Locate the cell with the specified text and output its [X, Y] center coordinate. 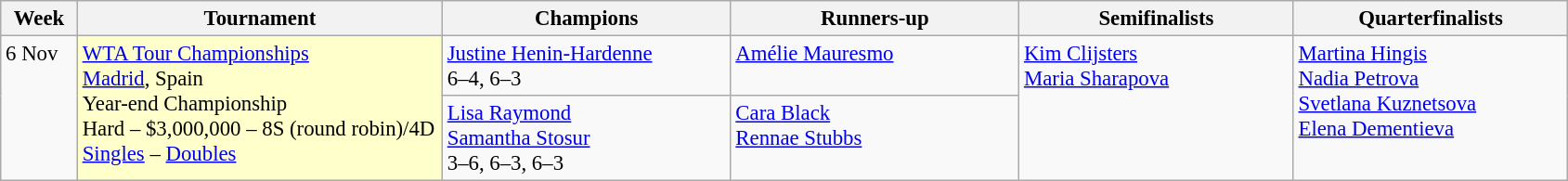
Kim Clijsters Maria Sharapova [1157, 109]
Semifinalists [1157, 19]
Tournament [260, 19]
6 Nov [39, 109]
Martina Hingis Nadia Petrova Svetlana Kuznetsova Elena Dementieva [1431, 109]
Week [39, 19]
Lisa Raymond Samantha Stosur 3–6, 6–3, 6–3 [587, 138]
Cara Black Rennae Stubbs [875, 138]
Amélie Mauresmo [875, 67]
WTA Tour Championships Madrid, Spain Year-end ChampionshipHard – $3,000,000 – 8S (round robin)/4DSingles – Doubles [260, 109]
Runners-up [875, 19]
Champions [587, 19]
Quarterfinalists [1431, 19]
Justine Henin-Hardenne6–4, 6–3 [587, 67]
